Provide the (x, y) coordinate of the cell's center where the given text is located.  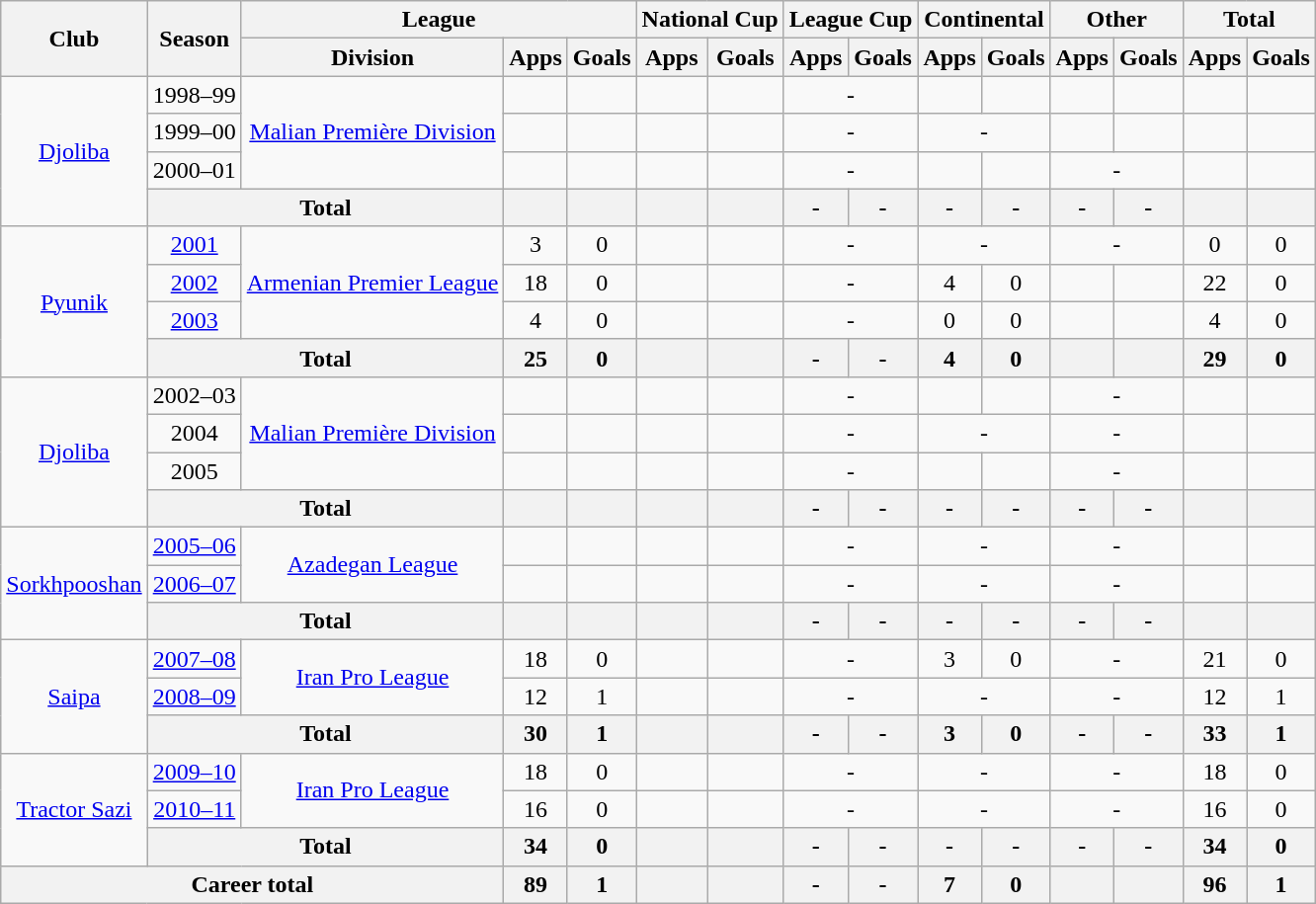
2004 (194, 433)
Club (74, 39)
1999–00 (194, 132)
2005–06 (194, 546)
Saipa (74, 697)
2006–07 (194, 584)
Tractor Sazi (74, 809)
2001 (194, 245)
2003 (194, 320)
League (439, 20)
29 (1214, 358)
Season (194, 39)
Pyunik (74, 301)
Armenian Premier League (372, 283)
2009–10 (194, 772)
Sorkhpooshan (74, 584)
2002–03 (194, 395)
Career total (253, 884)
21 (1214, 659)
Other (1116, 20)
2002 (194, 283)
33 (1214, 734)
National Cup (709, 20)
2005 (194, 471)
2000–01 (194, 170)
Continental (984, 20)
25 (535, 358)
30 (535, 734)
2007–08 (194, 659)
Azadegan League (372, 565)
Division (372, 57)
89 (535, 884)
League Cup (851, 20)
1998–99 (194, 95)
2010–11 (194, 809)
2008–09 (194, 697)
7 (949, 884)
96 (1214, 884)
22 (1214, 283)
